Scan for the cell matching the given text and deliver its [x, y] coordinate at center. 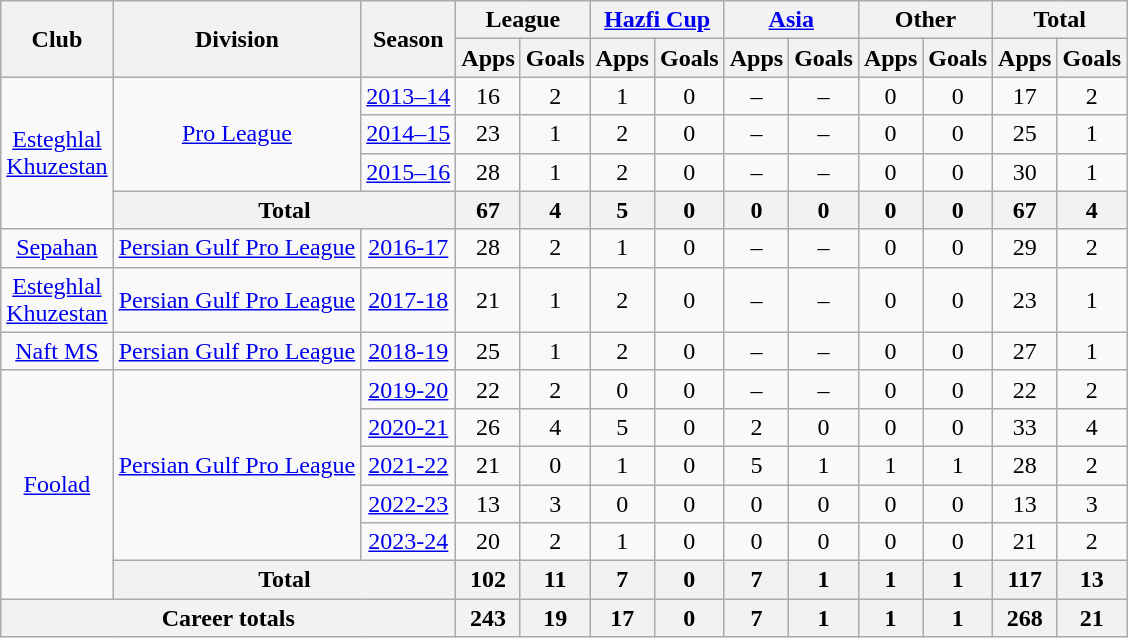
2016-17 [408, 248]
243 [488, 618]
Division [237, 39]
19 [555, 618]
Foolad [57, 484]
Naft MS [57, 351]
2021-22 [408, 465]
Career totals [228, 618]
117 [1025, 580]
26 [488, 427]
29 [1025, 248]
Club [57, 39]
2014–15 [408, 134]
11 [555, 580]
30 [1025, 172]
Hazfi Cup [657, 20]
2020-21 [408, 427]
Asia [791, 20]
33 [1025, 427]
2022-23 [408, 503]
20 [488, 542]
16 [488, 96]
2015–16 [408, 172]
27 [1025, 351]
102 [488, 580]
2017-18 [408, 300]
Sepahan [57, 248]
2018-19 [408, 351]
Pro League [237, 134]
2023-24 [408, 542]
Other [925, 20]
2013–14 [408, 96]
Season [408, 39]
League [523, 20]
268 [1025, 618]
2019-20 [408, 389]
